Provide the [x, y] coordinate of the cell's center where the given text is located.  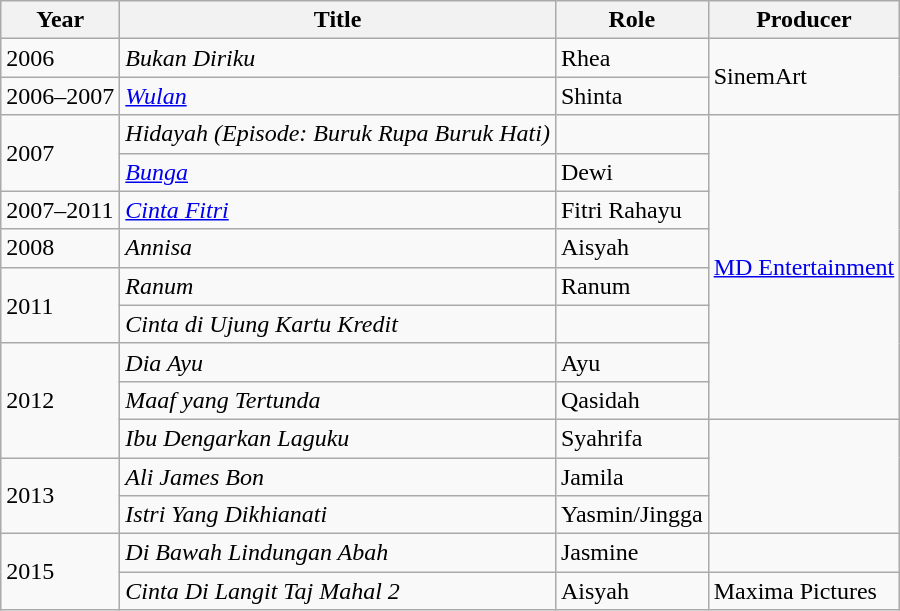
Qasidah [632, 400]
Cinta Fitri [338, 210]
Year [60, 20]
Dewi [632, 172]
Bunga [338, 172]
Istri Yang Dikhianati [338, 515]
2011 [60, 305]
Producer [804, 20]
Jasmine [632, 553]
Jamila [632, 477]
2008 [60, 248]
Yasmin/Jingga [632, 515]
Di Bawah Lindungan Abah [338, 553]
Dia Ayu [338, 362]
Wulan [338, 96]
2007–2011 [60, 210]
Fitri Rahayu [632, 210]
Cinta di Ujung Kartu Kredit [338, 324]
2006 [60, 58]
MD Entertainment [804, 267]
2007 [60, 153]
Ayu [632, 362]
Bukan Diriku [338, 58]
2006–2007 [60, 96]
Ibu Dengarkan Laguku [338, 438]
Shinta [632, 96]
Ali James Bon [338, 477]
2012 [60, 400]
Rhea [632, 58]
2013 [60, 496]
2015 [60, 572]
Maxima Pictures [804, 591]
Maaf yang Tertunda [338, 400]
SinemArt [804, 77]
Role [632, 20]
Cinta Di Langit Taj Mahal 2 [338, 591]
Hidayah (Episode: Buruk Rupa Buruk Hati) [338, 134]
Title [338, 20]
Syahrifa [632, 438]
Annisa [338, 248]
